Search for the cell housing the specified text and yield its [X, Y] center coordinate. 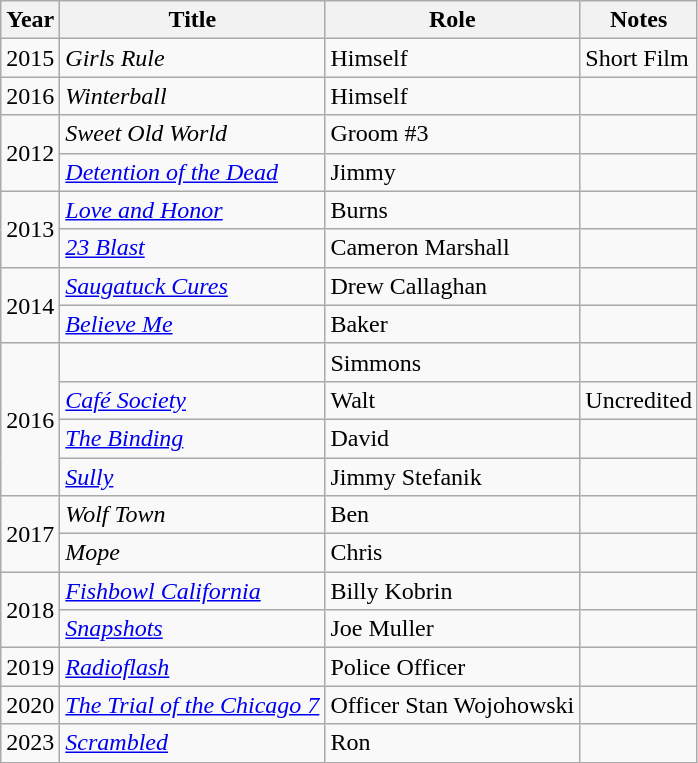
Notes [639, 20]
Simmons [452, 362]
Ron [452, 743]
2012 [30, 153]
Scrambled [192, 743]
Ben [452, 515]
Jimmy [452, 172]
2019 [30, 667]
Title [192, 20]
Baker [452, 324]
Year [30, 20]
2020 [30, 705]
Jimmy Stefanik [452, 477]
Girls Rule [192, 58]
Groom #3 [452, 134]
Police Officer [452, 667]
2018 [30, 610]
23 Blast [192, 248]
Love and Honor [192, 210]
Wolf Town [192, 515]
Café Society [192, 400]
The Binding [192, 438]
Burns [452, 210]
Sully [192, 477]
Role [452, 20]
Snapshots [192, 629]
Saugatuck Cures [192, 286]
Uncredited [639, 400]
Drew Callaghan [452, 286]
Believe Me [192, 324]
David [452, 438]
Cameron Marshall [452, 248]
The Trial of the Chicago 7 [192, 705]
Sweet Old World [192, 134]
Chris [452, 553]
2013 [30, 229]
Officer Stan Wojohowski [452, 705]
2023 [30, 743]
Fishbowl California [192, 591]
Winterball [192, 96]
2015 [30, 58]
Joe Muller [452, 629]
2017 [30, 534]
Radioflash [192, 667]
Walt [452, 400]
2014 [30, 305]
Detention of the Dead [192, 172]
Billy Kobrin [452, 591]
Short Film [639, 58]
Mope [192, 553]
